Extract the [x, y] coordinate from the center of the cell holding the provided text.  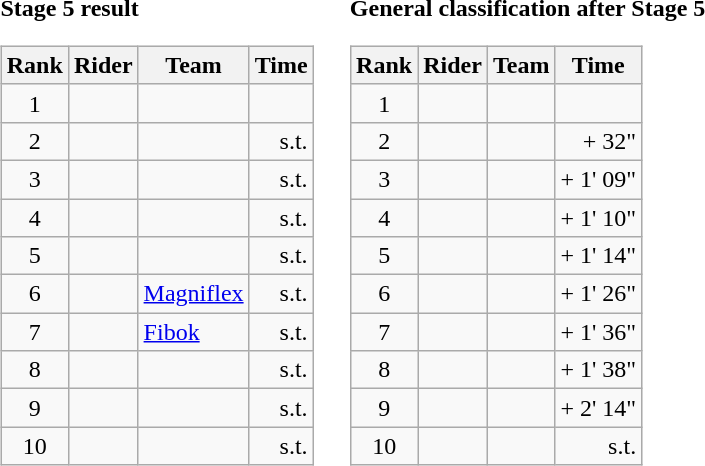
+ 1' 26" [598, 294]
Magniflex [194, 294]
+ 32" [598, 141]
+ 1' 14" [598, 256]
+ 1' 10" [598, 217]
Fibok [194, 332]
+ 1' 09" [598, 179]
+ 2' 14" [598, 408]
+ 1' 38" [598, 370]
+ 1' 36" [598, 332]
